Return the [X, Y] coordinate for the center point of the cell that contains the specified text.  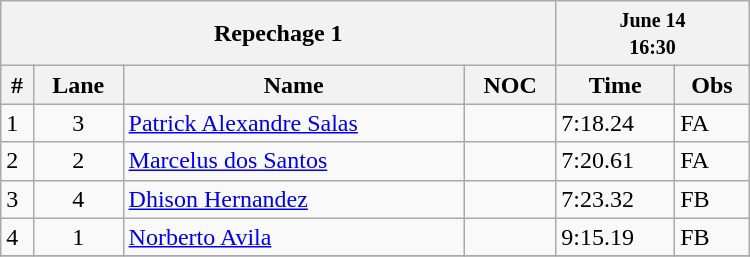
Patrick Alexandre Salas [294, 123]
# [18, 85]
7:20.61 [616, 161]
Norberto Avila [294, 237]
Name [294, 85]
7:18.24 [616, 123]
Dhison Hernandez [294, 199]
NOC [510, 85]
9:15.19 [616, 237]
Obs [712, 85]
Lane [78, 85]
Marcelus dos Santos [294, 161]
June 1416:30 [652, 34]
Repechage 1 [278, 34]
7:23.32 [616, 199]
Time [616, 85]
